Find where the given text appears and provide that cell's center as (x, y) coordinate. 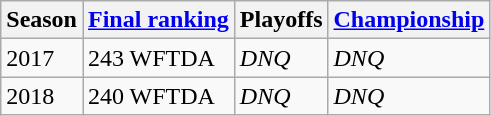
243 WFTDA (158, 58)
Playoffs (281, 20)
Season (42, 20)
Championship (409, 20)
240 WFTDA (158, 96)
2018 (42, 96)
2017 (42, 58)
Final ranking (158, 20)
